Scan for the cell matching the given text and deliver its (X, Y) coordinate at center. 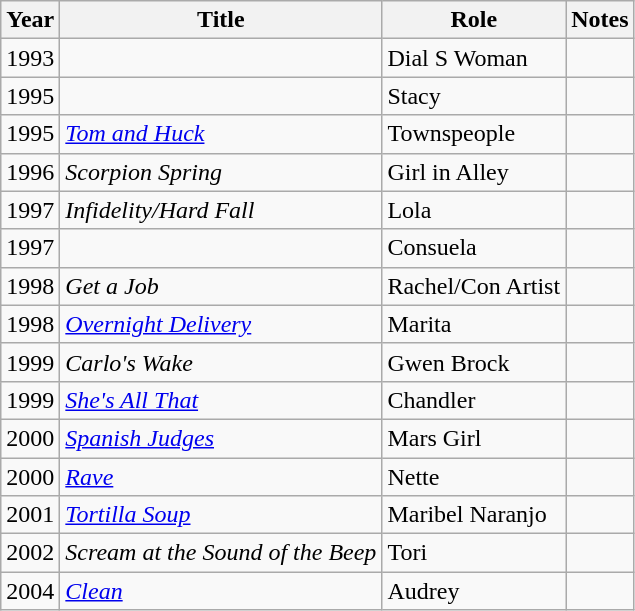
Title (221, 20)
Rave (221, 477)
Chandler (474, 400)
Infidelity/Hard Fall (221, 210)
Carlo's Wake (221, 362)
Year (30, 20)
Nette (474, 477)
Rachel/Con Artist (474, 286)
Lola (474, 210)
Audrey (474, 591)
Tom and Huck (221, 134)
2001 (30, 515)
Gwen Brock (474, 362)
Stacy (474, 96)
Overnight Delivery (221, 324)
Get a Job (221, 286)
Tortilla Soup (221, 515)
Role (474, 20)
Spanish Judges (221, 438)
Dial S Woman (474, 58)
She's All That (221, 400)
Consuela (474, 248)
Mars Girl (474, 438)
Girl in Alley (474, 172)
Clean (221, 591)
1993 (30, 58)
Tori (474, 553)
Notes (600, 20)
Marita (474, 324)
2004 (30, 591)
Maribel Naranjo (474, 515)
Scream at the Sound of the Beep (221, 553)
Scorpion Spring (221, 172)
2002 (30, 553)
Townspeople (474, 134)
1996 (30, 172)
